For the text-containing cell, return its midpoint in [X, Y] coordinate format. 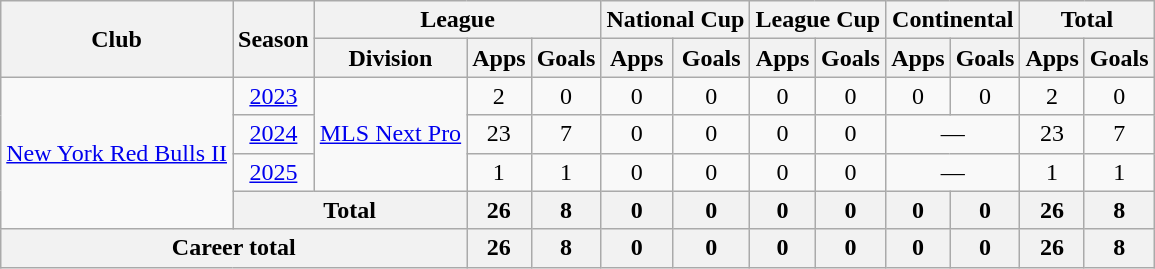
Career total [234, 248]
2025 [273, 172]
2023 [273, 96]
Club [117, 39]
League [458, 20]
2024 [273, 134]
Season [273, 39]
League Cup [818, 20]
MLS Next Pro [390, 134]
New York Red Bulls II [117, 153]
Continental [953, 20]
National Cup [676, 20]
Division [390, 58]
